Find where the given text appears and provide that cell's center as (X, Y) coordinate. 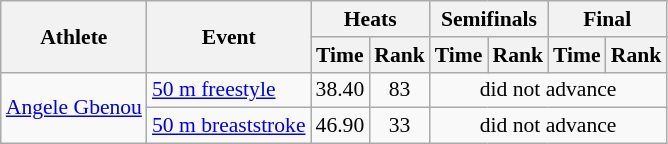
38.40 (340, 90)
Heats (370, 19)
83 (400, 90)
46.90 (340, 126)
50 m freestyle (229, 90)
Event (229, 36)
Semifinals (489, 19)
33 (400, 126)
50 m breaststroke (229, 126)
Final (607, 19)
Angele Gbenou (74, 108)
Athlete (74, 36)
